For the text-containing cell, return its midpoint in (X, Y) coordinate format. 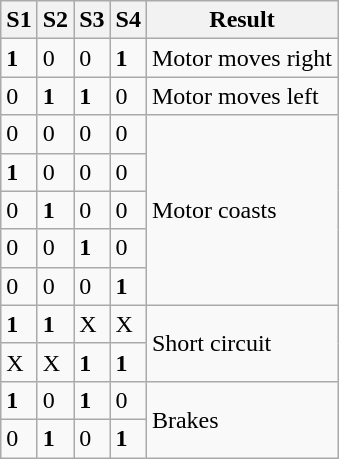
S3 (92, 20)
Motor moves left (242, 96)
Short circuit (242, 343)
S1 (19, 20)
Motor coasts (242, 210)
Brakes (242, 419)
S2 (55, 20)
Result (242, 20)
Motor moves right (242, 58)
S4 (128, 20)
